Find where the given text appears and provide that cell's center as [X, Y] coordinate. 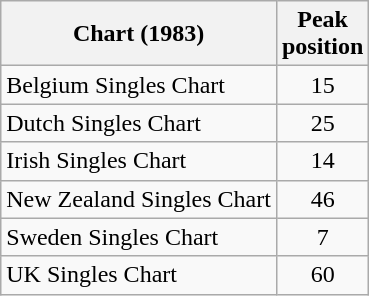
Sweden Singles Chart [139, 237]
Chart (1983) [139, 34]
New Zealand Singles Chart [139, 199]
25 [322, 123]
60 [322, 275]
Dutch Singles Chart [139, 123]
15 [322, 85]
Irish Singles Chart [139, 161]
UK Singles Chart [139, 275]
7 [322, 237]
46 [322, 199]
Peakposition [322, 34]
Belgium Singles Chart [139, 85]
14 [322, 161]
